From the cell containing the given text, extract its center point as (X, Y) coordinate. 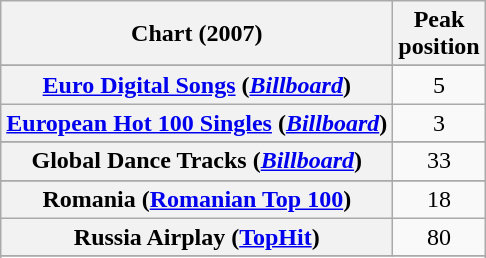
Romania (Romanian Top 100) (197, 199)
Chart (2007) (197, 34)
Global Dance Tracks (Billboard) (197, 161)
5 (439, 85)
18 (439, 199)
Euro Digital Songs (Billboard) (197, 85)
3 (439, 123)
80 (439, 237)
Russia Airplay (TopHit) (197, 237)
Peakposition (439, 34)
33 (439, 161)
European Hot 100 Singles (Billboard) (197, 123)
